Provide the [X, Y] coordinate of the cell's center where the given text is located.  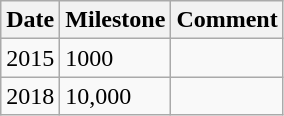
2015 [30, 58]
10,000 [116, 96]
Date [30, 20]
2018 [30, 96]
1000 [116, 58]
Milestone [116, 20]
Comment [227, 20]
